Find where the given text appears and provide that cell's center as (x, y) coordinate. 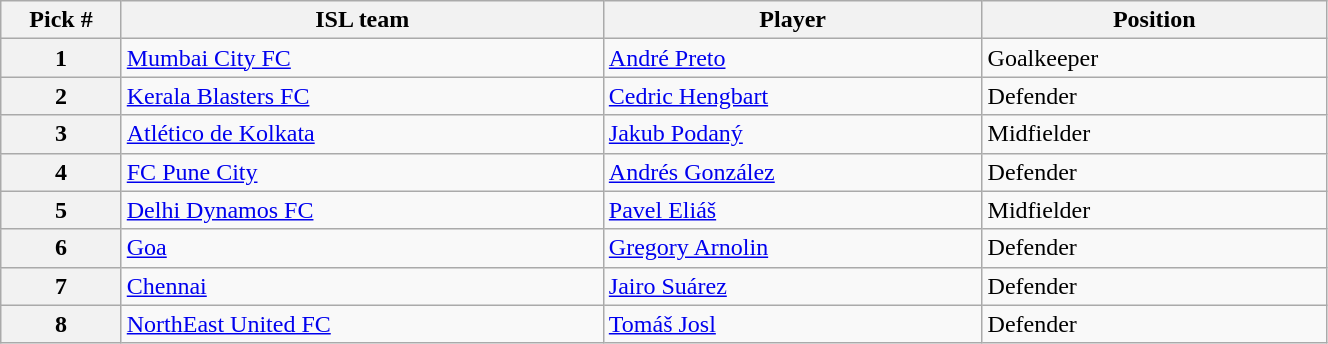
8 (61, 324)
3 (61, 134)
ISL team (362, 20)
Kerala Blasters FC (362, 96)
Chennai (362, 286)
Tomáš Josl (792, 324)
Jakub Podaný (792, 134)
Goalkeeper (1154, 58)
Jairo Suárez (792, 286)
Position (1154, 20)
5 (61, 210)
Delhi Dynamos FC (362, 210)
André Preto (792, 58)
Goa (362, 248)
Pavel Eliáš (792, 210)
Pick # (61, 20)
Atlético de Kolkata (362, 134)
Player (792, 20)
Mumbai City FC (362, 58)
NorthEast United FC (362, 324)
4 (61, 172)
7 (61, 286)
Andrés González (792, 172)
1 (61, 58)
FC Pune City (362, 172)
Cedric Hengbart (792, 96)
6 (61, 248)
2 (61, 96)
Gregory Arnolin (792, 248)
